Provide the [X, Y] coordinate of the cell's center where the given text is located.  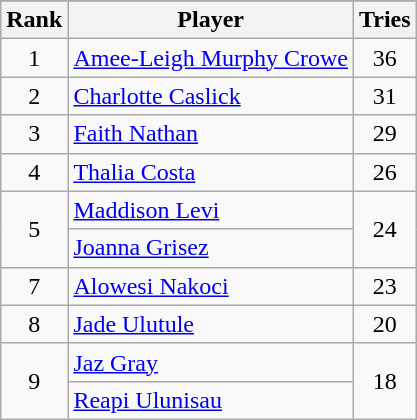
36 [386, 58]
3 [34, 134]
Faith Nathan [211, 134]
9 [34, 381]
Jaz Gray [211, 362]
5 [34, 229]
Amee-Leigh Murphy Crowe [211, 58]
29 [386, 134]
26 [386, 172]
Jade Ulutule [211, 324]
Tries [386, 20]
23 [386, 286]
Rank [34, 20]
8 [34, 324]
2 [34, 96]
Player [211, 20]
Charlotte Caslick [211, 96]
1 [34, 58]
Joanna Grisez [211, 248]
7 [34, 286]
4 [34, 172]
31 [386, 96]
Reapi Ulunisau [211, 400]
20 [386, 324]
24 [386, 229]
Thalia Costa [211, 172]
18 [386, 381]
Maddison Levi [211, 210]
Alowesi Nakoci [211, 286]
